Search for the cell housing the specified text and yield its (X, Y) center coordinate. 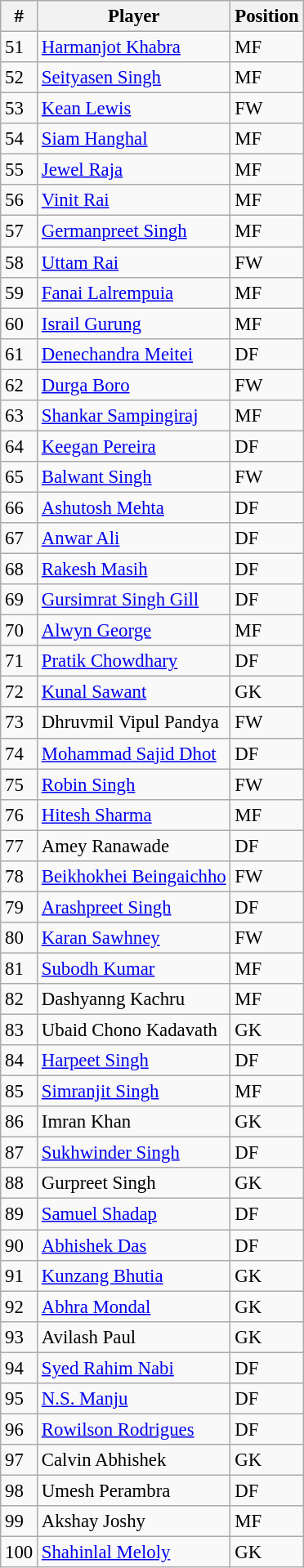
Amey Ranawade (134, 846)
58 (20, 262)
N.S. Manju (134, 1399)
Hitesh Sharma (134, 815)
Sukhwinder Singh (134, 1153)
Beikhokhei Beingaichho (134, 877)
76 (20, 815)
80 (20, 938)
Ubaid Chono Kadavath (134, 1030)
64 (20, 446)
79 (20, 907)
Syed Rahim Nabi (134, 1368)
62 (20, 385)
87 (20, 1153)
Denechandra Meitei (134, 354)
Uttam Rai (134, 262)
Umesh Perambra (134, 1490)
Akshay Joshy (134, 1521)
56 (20, 200)
54 (20, 139)
Abhra Mondal (134, 1307)
90 (20, 1245)
Robin Singh (134, 784)
Jewel Raja (134, 170)
# (20, 16)
97 (20, 1460)
82 (20, 999)
Anwar Ali (134, 538)
75 (20, 784)
95 (20, 1399)
Rowilson Rodrigues (134, 1429)
61 (20, 354)
Seityasen Singh (134, 78)
Israil Gurung (134, 324)
65 (20, 477)
63 (20, 416)
52 (20, 78)
66 (20, 507)
Rakesh Masih (134, 570)
Gurpreet Singh (134, 1184)
Kunal Sawant (134, 692)
Kean Lewis (134, 109)
Calvin Abhishek (134, 1460)
51 (20, 47)
74 (20, 753)
77 (20, 846)
Avilash Paul (134, 1337)
Abhishek Das (134, 1245)
Kunzang Bhutia (134, 1275)
99 (20, 1521)
94 (20, 1368)
Imran Khan (134, 1122)
81 (20, 968)
Dhruvmil Vipul Pandya (134, 723)
Siam Hanghal (134, 139)
Balwant Singh (134, 477)
73 (20, 723)
93 (20, 1337)
Alwyn George (134, 631)
86 (20, 1122)
Dashyanng Kachru (134, 999)
67 (20, 538)
71 (20, 661)
88 (20, 1184)
Germanpreet Singh (134, 231)
69 (20, 600)
Gursimrat Singh Gill (134, 600)
70 (20, 631)
Subodh Kumar (134, 968)
Player (134, 16)
Arashpreet Singh (134, 907)
Pratik Chowdhary (134, 661)
Fanai Lalrempuia (134, 293)
68 (20, 570)
92 (20, 1307)
84 (20, 1061)
Karan Sawhney (134, 938)
91 (20, 1275)
53 (20, 109)
59 (20, 293)
60 (20, 324)
98 (20, 1490)
Harpeet Singh (134, 1061)
Mohammad Sajid Dhot (134, 753)
Simranjit Singh (134, 1092)
Position (266, 16)
100 (20, 1552)
Harmanjot Khabra (134, 47)
Ashutosh Mehta (134, 507)
Durga Boro (134, 385)
Vinit Rai (134, 200)
Shankar Sampingiraj (134, 416)
Shahinlal Meloly (134, 1552)
Keegan Pereira (134, 446)
89 (20, 1214)
78 (20, 877)
96 (20, 1429)
Samuel Shadap (134, 1214)
83 (20, 1030)
55 (20, 170)
57 (20, 231)
85 (20, 1092)
72 (20, 692)
